Find where the given text appears and provide that cell's center as (X, Y) coordinate. 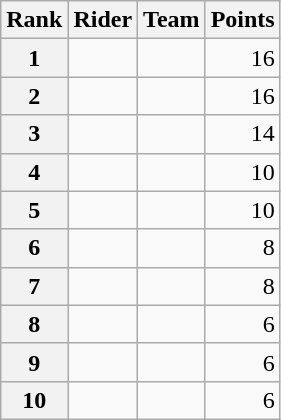
7 (34, 286)
9 (34, 362)
3 (34, 134)
Rider (103, 20)
1 (34, 58)
5 (34, 210)
Points (242, 20)
14 (242, 134)
4 (34, 172)
2 (34, 96)
Rank (34, 20)
Team (172, 20)
